Output the [X, Y] coordinate of the center of the cell containing the given text.  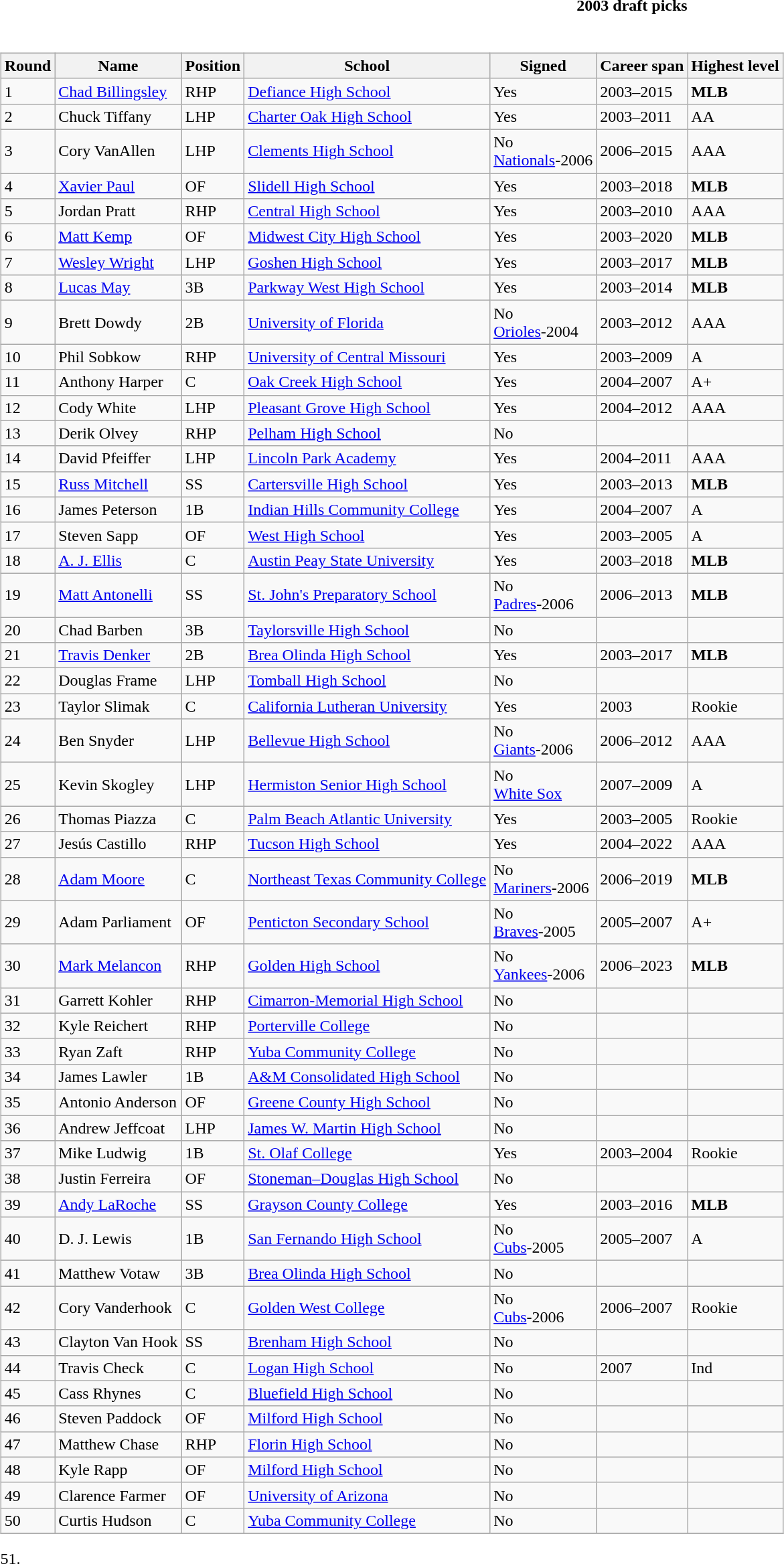
Cimarron-Memorial High School [367, 1000]
Lucas May [118, 288]
No White Sox [544, 785]
Hermiston Senior High School [367, 785]
2006–2012 [642, 740]
42 [27, 1308]
2003–2016 [642, 1204]
41 [27, 1273]
Curtis Hudson [118, 1520]
Thomas Piazza [118, 819]
Bellevue High School [367, 740]
8 [27, 288]
6 [27, 237]
Matt Kemp [118, 237]
Career span [642, 66]
Central High School [367, 212]
31 [27, 1000]
California Lutheran University [367, 706]
James Peterson [118, 510]
University of Florida [367, 323]
St. Olaf College [367, 1154]
Pleasant Grove High School [367, 408]
2003–2004 [642, 1154]
Name [118, 66]
40 [27, 1239]
Stoneman–Douglas High School [367, 1179]
26 [27, 819]
38 [27, 1179]
West High School [367, 535]
Cody White [118, 408]
Ryan Zaft [118, 1051]
25 [27, 785]
NoCubs-2005 [544, 1239]
49 [27, 1495]
Defiance High School [367, 91]
Cory Vanderhook [118, 1308]
Ben Snyder [118, 740]
4 [27, 185]
David Pfeiffer [118, 459]
Highest level [735, 66]
Clarence Farmer [118, 1495]
School [367, 66]
18 [27, 560]
Charter Oak High School [367, 116]
36 [27, 1128]
Jordan Pratt [118, 212]
Golden High School [367, 965]
Cory VanAllen [118, 151]
University of Arizona [367, 1495]
14 [27, 459]
Palm Beach Atlantic University [367, 819]
Travis Denker [118, 655]
Logan High School [367, 1368]
Anthony Harper [118, 382]
2003–2009 [642, 357]
17 [27, 535]
Andrew Jeffcoat [118, 1128]
28 [27, 878]
A&M Consolidated High School [367, 1077]
Chad Barben [118, 630]
Taylorsville High School [367, 630]
Ind [735, 1368]
2006–2015 [642, 151]
Matt Antonelli [118, 595]
Garrett Kohler [118, 1000]
A. J. Ellis [118, 560]
2004–2011 [642, 459]
33 [27, 1051]
43 [27, 1342]
46 [27, 1419]
23 [27, 706]
2004–2012 [642, 408]
2007–2009 [642, 785]
7 [27, 262]
No Cubs-2006 [544, 1308]
48 [27, 1470]
Position [213, 66]
Douglas Frame [118, 681]
D. J. Lewis [118, 1239]
Xavier Paul [118, 185]
50 [27, 1520]
Tucson High School [367, 844]
Pelham High School [367, 433]
Florin High School [367, 1444]
9 [27, 323]
University of Central Missouri [367, 357]
Andy LaRoche [118, 1204]
19 [27, 595]
Justin Ferreira [118, 1179]
Cartersville High School [367, 484]
Travis Check [118, 1368]
AA [735, 116]
2003 [642, 706]
Brett Dowdy [118, 323]
Midwest City High School [367, 237]
2003–2020 [642, 237]
2 [27, 116]
Matthew Votaw [118, 1273]
2006–2013 [642, 595]
Round [27, 66]
Northeast Texas Community College [367, 878]
24 [27, 740]
45 [27, 1393]
47 [27, 1444]
Lincoln Park Academy [367, 459]
Derik Olvey [118, 433]
34 [27, 1077]
2003–2011 [642, 116]
Matthew Chase [118, 1444]
Clements High School [367, 151]
27 [27, 844]
Chuck Tiffany [118, 116]
44 [27, 1368]
Kevin Skogley [118, 785]
29 [27, 923]
2003–2013 [642, 484]
2003–2012 [642, 323]
Goshen High School [367, 262]
Jesús Castillo [118, 844]
2006–2019 [642, 878]
NoNationals-2006 [544, 151]
No Yankees-2006 [544, 965]
Steven Paddock [118, 1419]
2003–2015 [642, 91]
Mark Melancon [118, 965]
22 [27, 681]
12 [27, 408]
Kyle Reichert [118, 1026]
3 [27, 151]
NoPadres-2006 [544, 595]
2007 [642, 1368]
Golden West College [367, 1308]
1 [27, 91]
10 [27, 357]
Signed [544, 66]
Oak Creek High School [367, 382]
Tomball High School [367, 681]
2003–2014 [642, 288]
11 [27, 382]
Steven Sapp [118, 535]
Mike Ludwig [118, 1154]
37 [27, 1154]
Bluefield High School [367, 1393]
Greene County High School [367, 1102]
2003–2010 [642, 212]
39 [27, 1204]
Penticton Secondary School [367, 923]
13 [27, 433]
NoBraves-2005 [544, 923]
Adam Moore [118, 878]
NoOrioles-2004 [544, 323]
Porterville College [367, 1026]
16 [27, 510]
2006–2023 [642, 965]
Grayson County College [367, 1204]
Chad Billingsley [118, 91]
2006–2007 [642, 1308]
Phil Sobkow [118, 357]
Cass Rhynes [118, 1393]
James W. Martin High School [367, 1128]
21 [27, 655]
Kyle Rapp [118, 1470]
30 [27, 965]
NoGiants-2006 [544, 740]
20 [27, 630]
Austin Peay State University [367, 560]
James Lawler [118, 1077]
Indian Hills Community College [367, 510]
NoMariners-2006 [544, 878]
Russ Mitchell [118, 484]
Slidell High School [367, 185]
5 [27, 212]
32 [27, 1026]
Wesley Wright [118, 262]
Taylor Slimak [118, 706]
15 [27, 484]
St. John's Preparatory School [367, 595]
35 [27, 1102]
Parkway West High School [367, 288]
Adam Parliament [118, 923]
San Fernando High School [367, 1239]
Antonio Anderson [118, 1102]
Clayton Van Hook [118, 1342]
Brenham High School [367, 1342]
2004–2022 [642, 844]
